Detect which cell encompasses the target text, then output its (x, y) center coordinate. 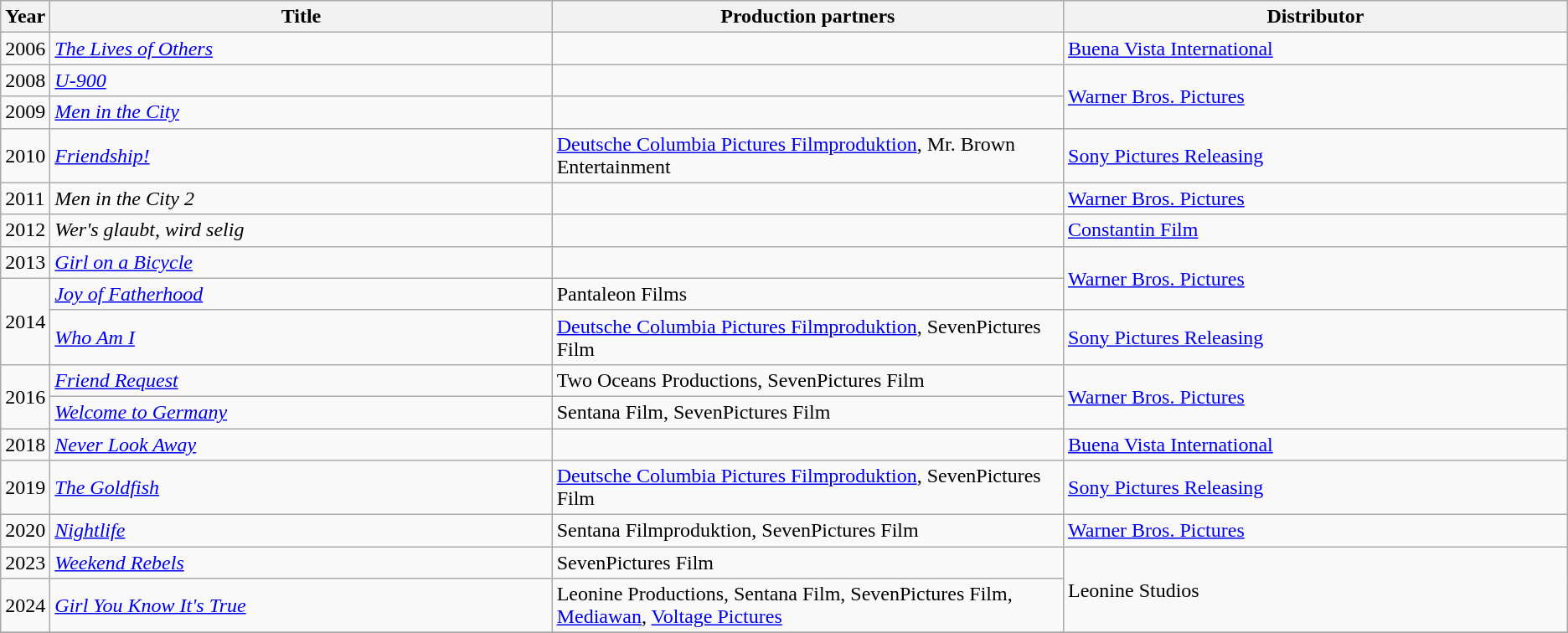
Friendship! (302, 156)
Production partners (807, 17)
2010 (25, 156)
Friend Request (302, 380)
2012 (25, 230)
Never Look Away (302, 445)
Weekend Rebels (302, 563)
Sentana Filmproduktion, SevenPictures Film (807, 531)
Leonine Studios (1316, 589)
Welcome to Germany (302, 412)
Title (302, 17)
Wer's glaubt, wird selig (302, 230)
Sentana Film, SevenPictures Film (807, 412)
Who Am I (302, 337)
2023 (25, 563)
Year (25, 17)
Pantaleon Films (807, 294)
2019 (25, 487)
2009 (25, 112)
Nightlife (302, 531)
Joy of Fatherhood (302, 294)
Distributor (1316, 17)
2024 (25, 606)
Girl on a Bicycle (302, 262)
The Goldfish (302, 487)
The Lives of Others (302, 49)
2020 (25, 531)
Men in the City 2 (302, 198)
2011 (25, 198)
Constantin Film (1316, 230)
U-900 (302, 80)
SevenPictures Film (807, 563)
Girl You Know It's True (302, 606)
2018 (25, 445)
Two Oceans Productions, SevenPictures Film (807, 380)
2008 (25, 80)
Men in the City (302, 112)
Leonine Productions, Sentana Film, SevenPictures Film, Mediawan, Voltage Pictures (807, 606)
2006 (25, 49)
2016 (25, 396)
Deutsche Columbia Pictures Filmproduktion, Mr. Brown Entertainment (807, 156)
2014 (25, 322)
2013 (25, 262)
